Provide the [x, y] coordinate of the cell's center where the given text is located.  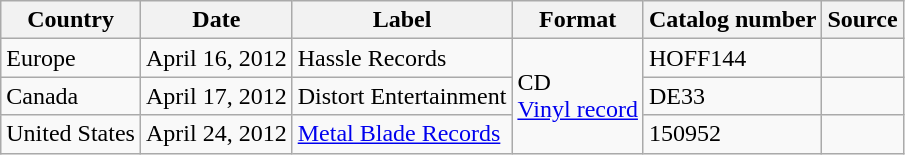
Distort Entertainment [402, 96]
Source [862, 20]
HOFF144 [732, 58]
Date [216, 20]
Country [71, 20]
April 24, 2012 [216, 134]
Format [578, 20]
April 17, 2012 [216, 96]
Europe [71, 58]
Metal Blade Records [402, 134]
Canada [71, 96]
United States [71, 134]
150952 [732, 134]
DE33 [732, 96]
Label [402, 20]
Hassle Records [402, 58]
April 16, 2012 [216, 58]
CDVinyl record [578, 96]
Catalog number [732, 20]
